Pinpoint the cell where the given text exists, returning its [x, y] midpoint coordinate. 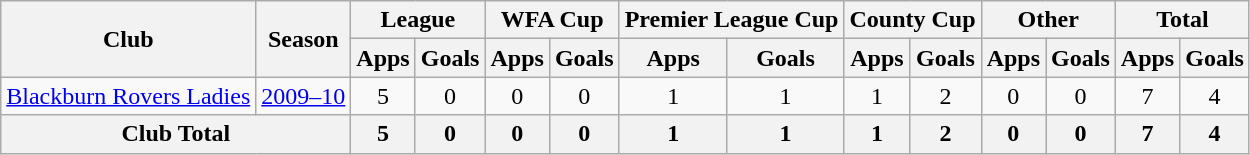
Other [1048, 20]
League [418, 20]
Club [128, 39]
Total [1182, 20]
County Cup [912, 20]
Blackburn Rovers Ladies [128, 96]
Club Total [176, 134]
2009–10 [304, 96]
WFA Cup [552, 20]
Season [304, 39]
Premier League Cup [732, 20]
